Scan for the cell matching the given text and deliver its (x, y) coordinate at center. 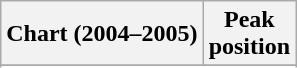
Peakposition (249, 34)
Chart (2004–2005) (102, 34)
